Return (x, y) of the center of cell containing provided text 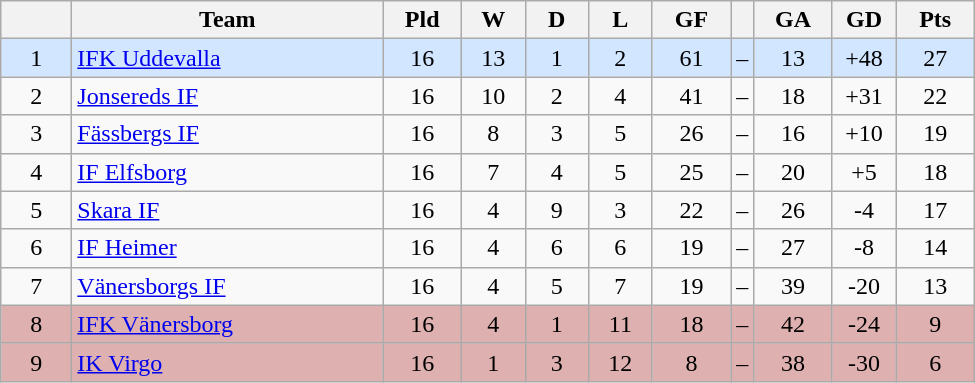
-20 (864, 286)
+10 (864, 134)
IFK Vänersborg (228, 324)
Vänersborgs IF (228, 286)
+48 (864, 58)
12 (621, 362)
Pld (422, 20)
IK Virgo (228, 362)
Fässbergs IF (228, 134)
20 (794, 172)
GF (692, 20)
D (557, 20)
-24 (864, 324)
-8 (864, 248)
Jonsereds IF (228, 96)
Pts (936, 20)
IFK Uddevalla (228, 58)
42 (794, 324)
Team (228, 20)
IF Elfsborg (228, 172)
10 (493, 96)
14 (936, 248)
GA (794, 20)
L (621, 20)
GD (864, 20)
38 (794, 362)
41 (692, 96)
17 (936, 210)
+31 (864, 96)
-4 (864, 210)
Skara IF (228, 210)
11 (621, 324)
-30 (864, 362)
W (493, 20)
+5 (864, 172)
39 (794, 286)
61 (692, 58)
25 (692, 172)
IF Heimer (228, 248)
